Search for the cell housing the specified text and yield its (X, Y) center coordinate. 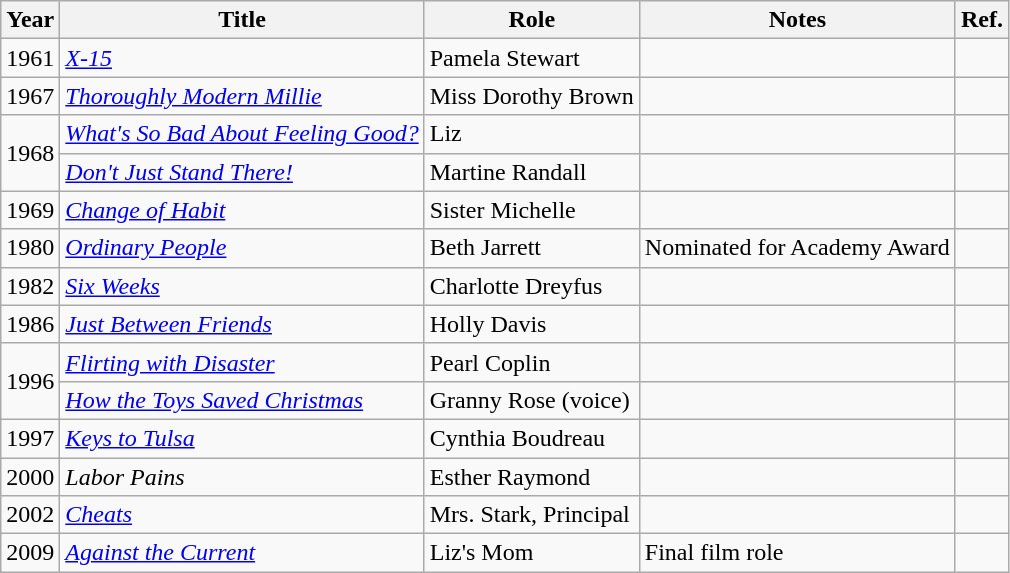
Sister Michelle (532, 210)
Just Between Friends (242, 324)
1980 (30, 248)
Nominated for Academy Award (797, 248)
Liz (532, 134)
Thoroughly Modern Millie (242, 96)
Granny Rose (voice) (532, 400)
Labor Pains (242, 477)
How the Toys Saved Christmas (242, 400)
Flirting with Disaster (242, 362)
Mrs. Stark, Principal (532, 515)
1982 (30, 286)
Liz's Mom (532, 553)
Ref. (982, 20)
Pamela Stewart (532, 58)
Don't Just Stand There! (242, 172)
Esther Raymond (532, 477)
Keys to Tulsa (242, 438)
Miss Dorothy Brown (532, 96)
Martine Randall (532, 172)
Charlotte Dreyfus (532, 286)
Notes (797, 20)
X-15 (242, 58)
1967 (30, 96)
Change of Habit (242, 210)
1986 (30, 324)
1961 (30, 58)
Role (532, 20)
Cheats (242, 515)
Cynthia Boudreau (532, 438)
Title (242, 20)
1996 (30, 381)
Ordinary People (242, 248)
Beth Jarrett (532, 248)
Holly Davis (532, 324)
Pearl Coplin (532, 362)
2000 (30, 477)
What's So Bad About Feeling Good? (242, 134)
1969 (30, 210)
Six Weeks (242, 286)
Year (30, 20)
2009 (30, 553)
2002 (30, 515)
1968 (30, 153)
1997 (30, 438)
Final film role (797, 553)
Against the Current (242, 553)
